Identify which cell holds the provided text, then report its [X, Y] central coordinate. 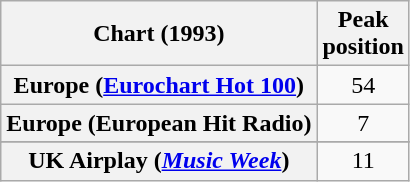
UK Airplay (Music Week) [159, 161]
Chart (1993) [159, 34]
Europe (European Hit Radio) [159, 123]
Europe (Eurochart Hot 100) [159, 85]
Peakposition [363, 34]
11 [363, 161]
54 [363, 85]
7 [363, 123]
